Return (X, Y) of the center of cell containing provided text 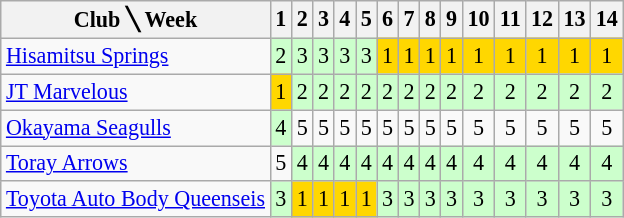
9 (452, 18)
Toray Arrows (136, 163)
13 (574, 18)
11 (510, 18)
12 (542, 18)
6 (388, 18)
Toyota Auto Body Queenseis (136, 199)
10 (478, 18)
Okayama Seagulls (136, 127)
JT Marvelous (136, 92)
Hisamitsu Springs (136, 56)
14 (607, 18)
8 (430, 18)
7 (408, 18)
Club ╲ Week (136, 18)
